Identify which cell holds the provided text, then report its (x, y) central coordinate. 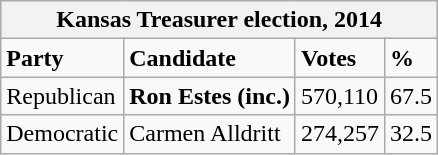
Candidate (210, 58)
Democratic (62, 134)
% (412, 58)
Party (62, 58)
Ron Estes (inc.) (210, 96)
Kansas Treasurer election, 2014 (220, 20)
Republican (62, 96)
274,257 (340, 134)
Carmen Alldritt (210, 134)
67.5 (412, 96)
Votes (340, 58)
570,110 (340, 96)
32.5 (412, 134)
